Detect which cell encompasses the target text, then output its [X, Y] center coordinate. 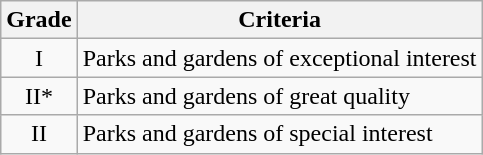
Parks and gardens of special interest [280, 134]
Parks and gardens of exceptional interest [280, 58]
Parks and gardens of great quality [280, 96]
I [39, 58]
Grade [39, 20]
II [39, 134]
II* [39, 96]
Criteria [280, 20]
